From the cell containing the given text, extract its center point as [X, Y] coordinate. 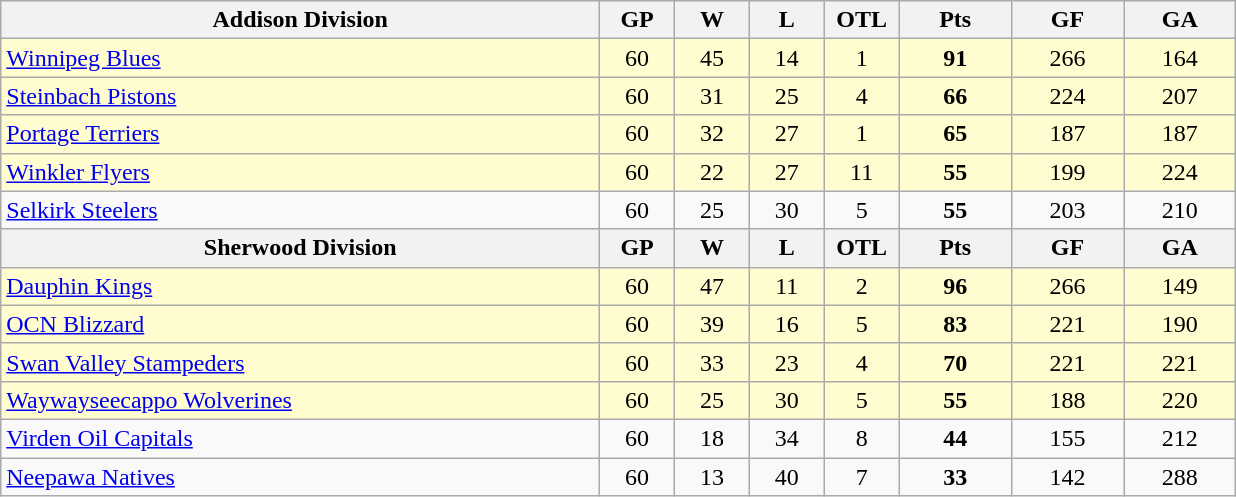
18 [712, 438]
Portage Terriers [300, 134]
22 [712, 172]
13 [712, 477]
7 [862, 477]
70 [955, 362]
66 [955, 96]
44 [955, 438]
Waywayseecappo Wolverines [300, 400]
212 [1180, 438]
188 [1067, 400]
190 [1180, 324]
210 [1180, 210]
47 [712, 286]
164 [1180, 58]
Neepawa Natives [300, 477]
2 [862, 286]
14 [786, 58]
32 [712, 134]
149 [1180, 286]
220 [1180, 400]
31 [712, 96]
91 [955, 58]
207 [1180, 96]
288 [1180, 477]
Sherwood Division [300, 248]
OCN Blizzard [300, 324]
65 [955, 134]
Winkler Flyers [300, 172]
96 [955, 286]
199 [1067, 172]
155 [1067, 438]
Addison Division [300, 20]
203 [1067, 210]
Steinbach Pistons [300, 96]
83 [955, 324]
39 [712, 324]
23 [786, 362]
Virden Oil Capitals [300, 438]
45 [712, 58]
Winnipeg Blues [300, 58]
Dauphin Kings [300, 286]
16 [786, 324]
Selkirk Steelers [300, 210]
40 [786, 477]
8 [862, 438]
34 [786, 438]
Swan Valley Stampeders [300, 362]
142 [1067, 477]
